Provide the [X, Y] coordinate of the cell's center where the given text is located.  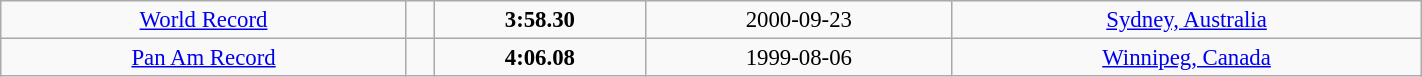
Winnipeg, Canada [1186, 58]
2000-09-23 [799, 20]
World Record [204, 20]
3:58.30 [540, 20]
4:06.08 [540, 58]
Sydney, Australia [1186, 20]
Pan Am Record [204, 58]
1999-08-06 [799, 58]
